Determine the [X, Y] coordinate at the center of the cell enclosing the given text.  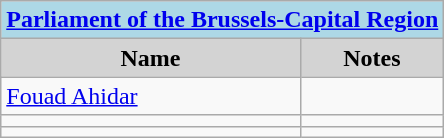
Parliament of the Brussels-Capital Region [222, 20]
Name [150, 58]
Fouad Ahidar [150, 96]
Notes [372, 58]
